Provide the [X, Y] coordinate of the cell's center where the given text is located.  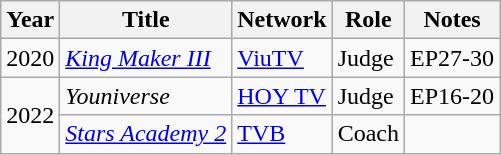
2020 [30, 58]
Coach [368, 134]
2022 [30, 115]
Year [30, 20]
King Maker III [146, 58]
TVB [282, 134]
Stars Academy 2 [146, 134]
Title [146, 20]
Role [368, 20]
EP16-20 [452, 96]
HOY TV [282, 96]
ViuTV [282, 58]
Network [282, 20]
Youniverse [146, 96]
EP27-30 [452, 58]
Notes [452, 20]
